Return the (X, Y) coordinate for the center point of the cell that contains the specified text.  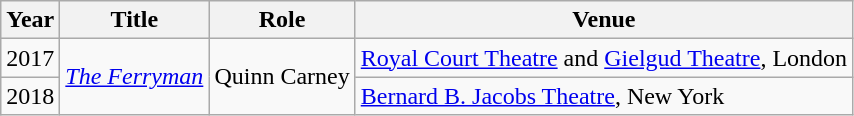
Bernard B. Jacobs Theatre, New York (604, 96)
Quinn Carney (282, 77)
Year (30, 20)
Royal Court Theatre and Gielgud Theatre, London (604, 58)
Title (134, 20)
The Ferryman (134, 77)
Role (282, 20)
Venue (604, 20)
2018 (30, 96)
2017 (30, 58)
